Identify which cell holds the provided text, then report its [x, y] central coordinate. 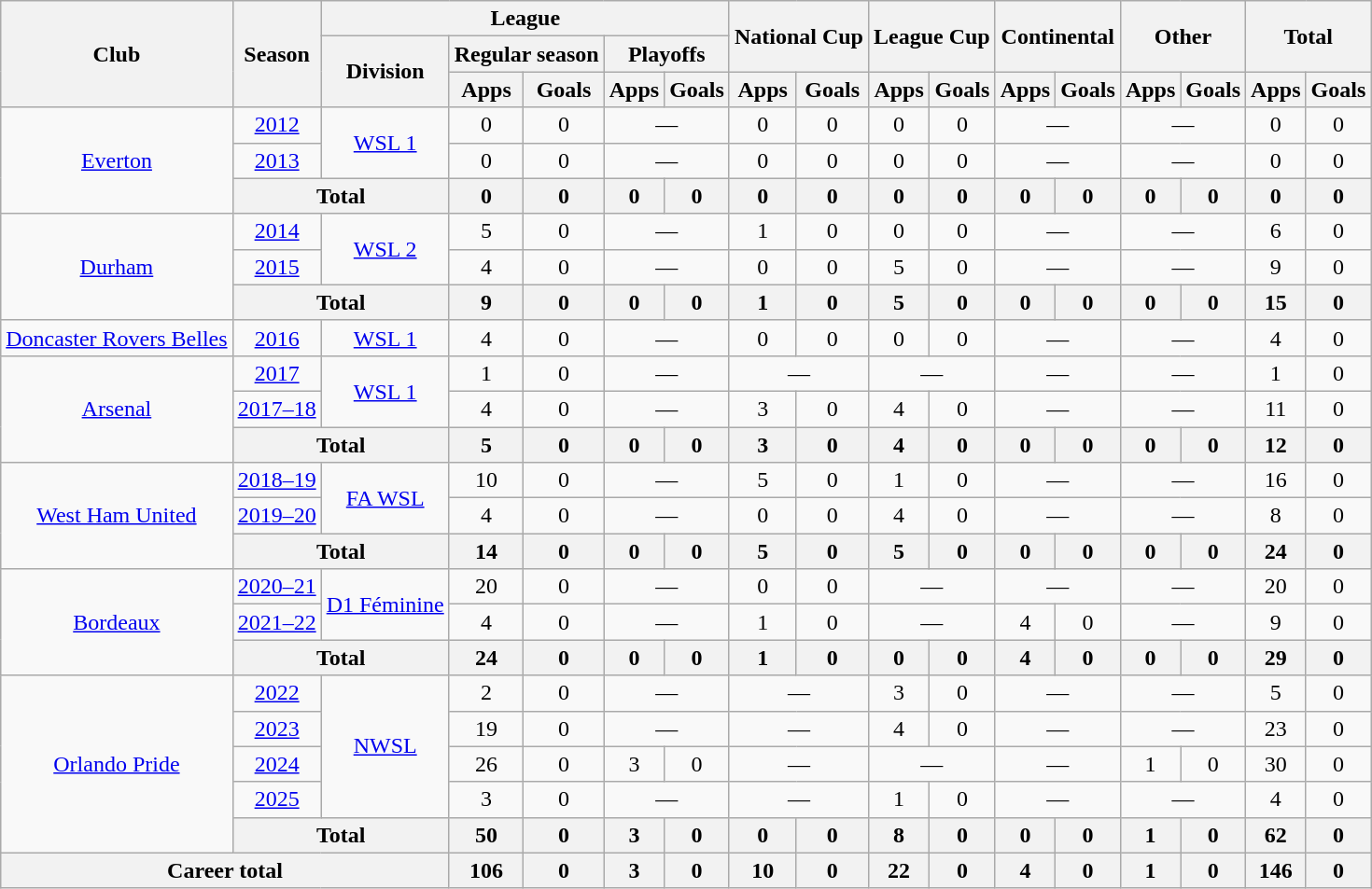
D1 Féminine [385, 604]
11 [1276, 409]
Regular season [526, 54]
2015 [276, 267]
50 [486, 835]
WSL 2 [385, 249]
14 [486, 551]
2023 [276, 729]
2 [486, 693]
2018–19 [276, 480]
29 [1276, 658]
Other [1183, 36]
15 [1276, 302]
2022 [276, 693]
Division [385, 72]
League [525, 19]
22 [898, 870]
16 [1276, 480]
2024 [276, 764]
2021–22 [276, 622]
2016 [276, 338]
Arsenal [117, 409]
2025 [276, 799]
League Cup [931, 36]
62 [1276, 835]
Playoffs [666, 54]
106 [486, 870]
2017 [276, 373]
Club [117, 54]
2014 [276, 231]
West Ham United [117, 516]
12 [1276, 445]
Durham [117, 267]
6 [1276, 231]
Doncaster Rovers Belles [117, 338]
Bordeaux [117, 622]
2020–21 [276, 587]
2019–20 [276, 516]
National Cup [799, 36]
23 [1276, 729]
2012 [276, 125]
146 [1276, 870]
2017–18 [276, 409]
FA WSL [385, 498]
Career total [225, 870]
Orlando Pride [117, 764]
Everton [117, 160]
26 [486, 764]
2013 [276, 160]
Continental [1057, 36]
NWSL [385, 746]
30 [1276, 764]
19 [486, 729]
Season [276, 54]
